Detect which cell encompasses the target text, then output its [X, Y] center coordinate. 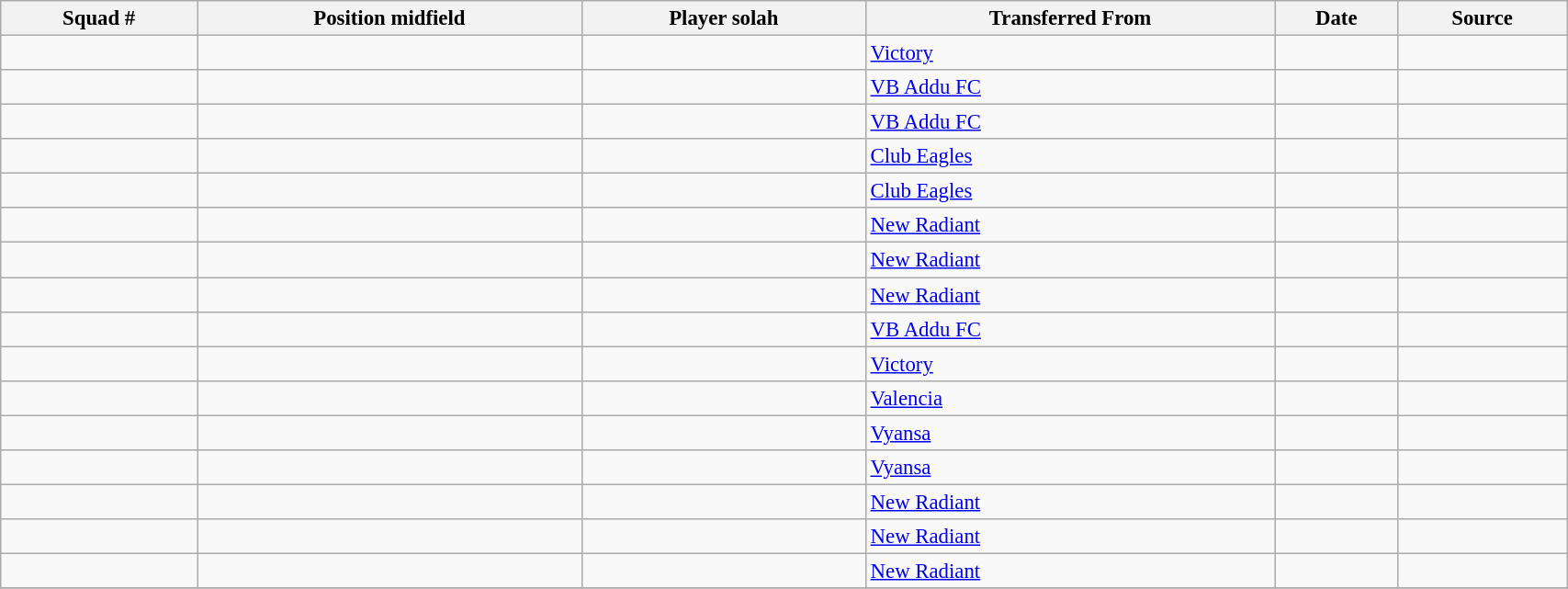
Transferred From [1070, 18]
Date [1337, 18]
Position midfield [389, 18]
Valencia [1070, 398]
Squad # [99, 18]
Source [1483, 18]
Player solah [724, 18]
